Return (x, y) of the center of cell containing provided text 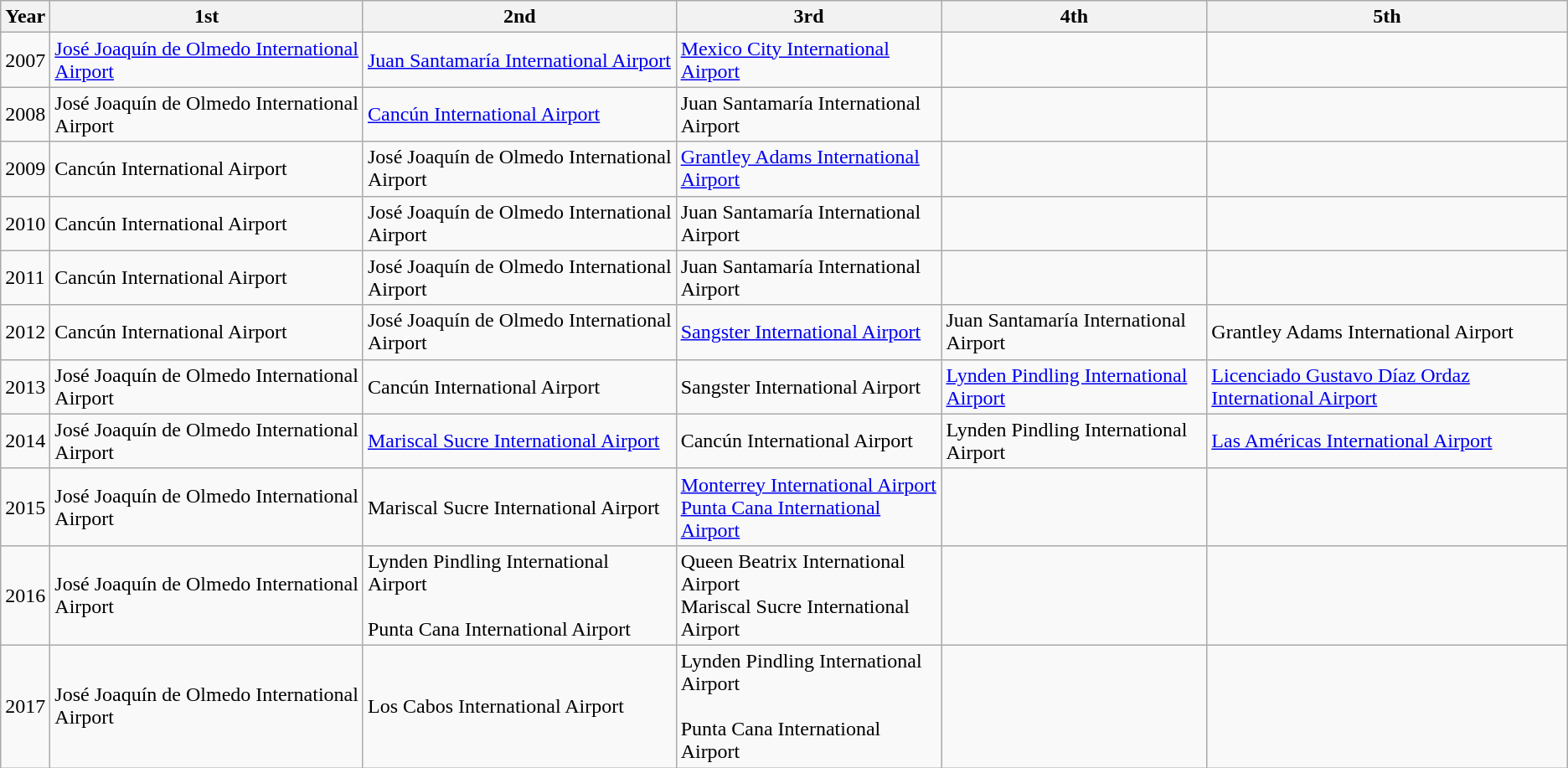
2015 (25, 507)
2009 (25, 169)
Las Américas International Airport (1387, 441)
2010 (25, 223)
Year (25, 17)
Licenciado Gustavo Díaz Ordaz International Airport (1387, 387)
Monterrey International Airport Punta Cana International Airport (809, 507)
Queen Beatrix International Airport Mariscal Sucre International Airport (809, 595)
2017 (25, 706)
3rd (809, 17)
2007 (25, 60)
2013 (25, 387)
1st (207, 17)
4th (1074, 17)
2nd (519, 17)
2012 (25, 332)
2014 (25, 441)
Mexico City International Airport (809, 60)
2016 (25, 595)
5th (1387, 17)
2011 (25, 278)
2008 (25, 114)
Los Cabos International Airport (519, 706)
